Locate the cell with the specified text and output its [X, Y] center coordinate. 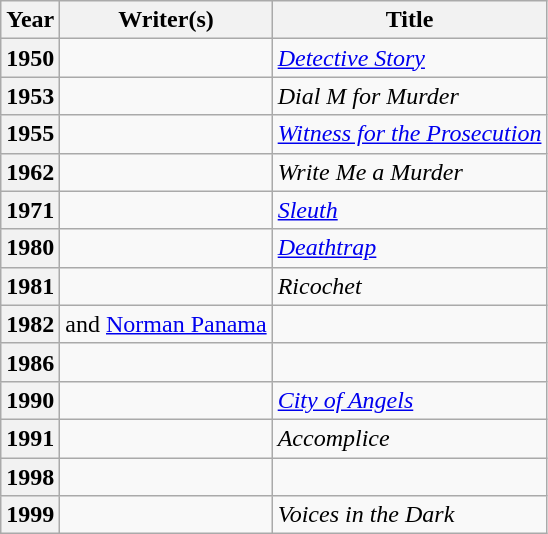
1990 [30, 400]
Sleuth [410, 210]
Title [410, 20]
1953 [30, 96]
and Norman Panama [166, 324]
1986 [30, 362]
1991 [30, 438]
Witness for the Prosecution [410, 134]
1950 [30, 58]
Accomplice [410, 438]
1999 [30, 515]
Write Me a Murder [410, 172]
Ricochet [410, 286]
1981 [30, 286]
1980 [30, 248]
1971 [30, 210]
1962 [30, 172]
Year [30, 20]
1955 [30, 134]
1982 [30, 324]
Deathtrap [410, 248]
Writer(s) [166, 20]
City of Angels [410, 400]
Voices in the Dark [410, 515]
Detective Story [410, 58]
Dial M for Murder [410, 96]
1998 [30, 477]
